Pinpoint the cell where the given text exists, returning its [x, y] midpoint coordinate. 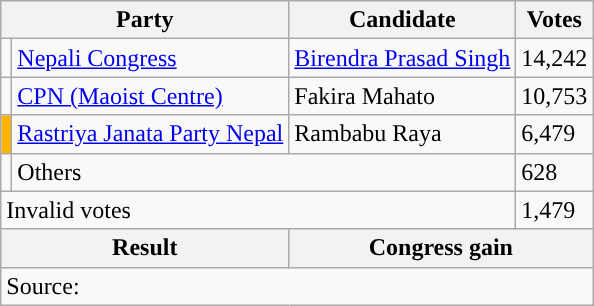
14,242 [554, 58]
Birendra Prasad Singh [402, 58]
Party [145, 20]
Candidate [402, 20]
628 [554, 172]
Congress gain [441, 248]
Votes [554, 20]
Fakira Mahato [402, 96]
Result [145, 248]
1,479 [554, 210]
Rambabu Raya [402, 134]
Others [264, 172]
Rastriya Janata Party Nepal [150, 134]
10,753 [554, 96]
CPN (Maoist Centre) [150, 96]
Nepali Congress [150, 58]
Invalid votes [258, 210]
Source: [297, 286]
6,479 [554, 134]
